Output the [X, Y] coordinate of the center of the cell containing the given text.  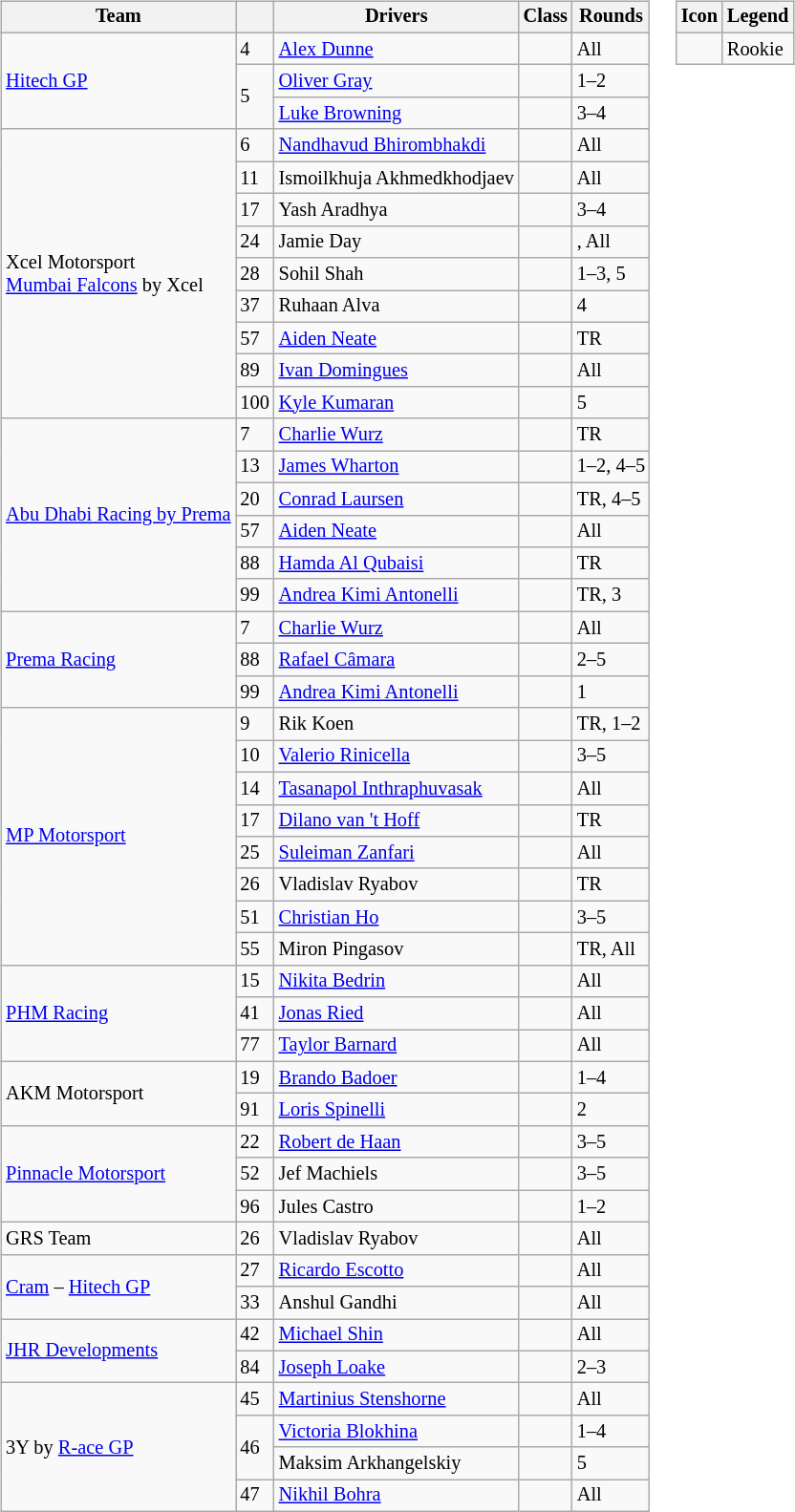
20 [254, 499]
27 [254, 1270]
Ismoilkhuja Akhmedkhodjaev [397, 178]
47 [254, 1496]
Tasanapol Inthraphuvasak [397, 788]
33 [254, 1303]
Maksim Arkhangelskiy [397, 1463]
Dilano van 't Hoff [397, 820]
Alex Dunne [397, 49]
Drivers [397, 17]
2 [612, 1110]
Conrad Laursen [397, 499]
15 [254, 981]
Rafael Câmara [397, 660]
Joseph Loake [397, 1367]
25 [254, 853]
1 [612, 692]
Sohil Shah [397, 274]
Kyle Kumaran [397, 403]
1–2, 4–5 [612, 467]
Hitech GP [118, 80]
TR, 1–2 [612, 724]
96 [254, 1206]
22 [254, 1142]
Valerio Rinicella [397, 756]
55 [254, 949]
James Wharton [397, 467]
41 [254, 1013]
2–3 [612, 1367]
28 [254, 274]
89 [254, 371]
GRS Team [118, 1239]
Nikita Bedrin [397, 981]
Legend [758, 17]
Jamie Day [397, 242]
Martinius Stenshorne [397, 1399]
Rookie [758, 49]
11 [254, 178]
2–5 [612, 660]
Ruhaan Alva [397, 307]
10 [254, 756]
Loris Spinelli [397, 1110]
Yash Aradhya [397, 210]
Nikhil Bohra [397, 1496]
Michael Shin [397, 1335]
24 [254, 242]
14 [254, 788]
Nandhavud Bhirombhakdi [397, 145]
Icon [699, 17]
100 [254, 403]
TR, 3 [612, 595]
Abu Dhabi Racing by Prema [118, 515]
19 [254, 1077]
Pinnacle Motorsport [118, 1175]
JHR Developments [118, 1351]
Team [118, 17]
Prema Racing [118, 659]
13 [254, 467]
Victoria Blokhina [397, 1432]
Cram – Hitech GP [118, 1286]
6 [254, 145]
Miron Pingasov [397, 949]
MP Motorsport [118, 837]
1–3, 5 [612, 274]
Jonas Ried [397, 1013]
, All [612, 242]
Rik Koen [397, 724]
46 [254, 1448]
TR, All [612, 949]
Jef Machiels [397, 1174]
3Y by R-ace GP [118, 1448]
52 [254, 1174]
Ivan Domingues [397, 371]
Jules Castro [397, 1206]
Robert de Haan [397, 1142]
Luke Browning [397, 114]
37 [254, 307]
PHM Racing [118, 1012]
Brando Badoer [397, 1077]
Suleiman Zanfari [397, 853]
91 [254, 1110]
Anshul Gandhi [397, 1303]
Oliver Gray [397, 81]
Xcel Motorsport Mumbai Falcons by Xcel [118, 273]
Christian Ho [397, 917]
Hamda Al Qubaisi [397, 564]
45 [254, 1399]
Rounds [612, 17]
Class [546, 17]
42 [254, 1335]
Ricardo Escotto [397, 1270]
AKM Motorsport [118, 1093]
Taylor Barnard [397, 1046]
77 [254, 1046]
TR, 4–5 [612, 499]
9 [254, 724]
51 [254, 917]
84 [254, 1367]
